From the cell containing the given text, extract its center point as [x, y] coordinate. 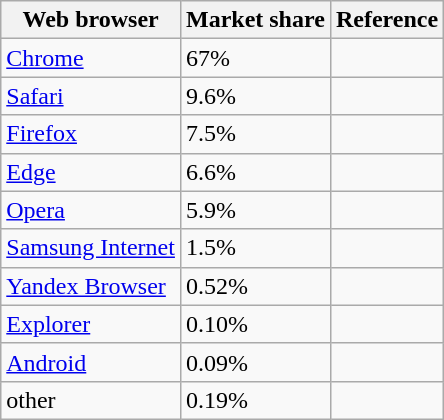
67% [255, 58]
Market share [255, 20]
9.6% [255, 96]
0.09% [255, 362]
Web browser [91, 20]
1.5% [255, 248]
Explorer [91, 324]
Firefox [91, 134]
Safari [91, 96]
7.5% [255, 134]
0.19% [255, 400]
other [91, 400]
5.9% [255, 210]
Yandex Browser [91, 286]
Edge [91, 172]
Opera [91, 210]
0.10% [255, 324]
6.6% [255, 172]
Android [91, 362]
Reference [386, 20]
Chrome [91, 58]
Samsung Internet [91, 248]
0.52% [255, 286]
